Identify which cell holds the provided text, then report its (X, Y) central coordinate. 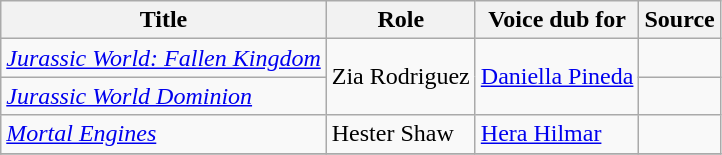
Mortal Engines (164, 134)
Role (400, 20)
Hester Shaw (400, 134)
Zia Rodriguez (400, 77)
Jurassic World Dominion (164, 96)
Hera Hilmar (557, 134)
Voice dub for (557, 20)
Daniella Pineda (557, 77)
Jurassic World: Fallen Kingdom (164, 58)
Title (164, 20)
Source (680, 20)
